Determine the [x, y] coordinate at the center of the cell enclosing the given text.  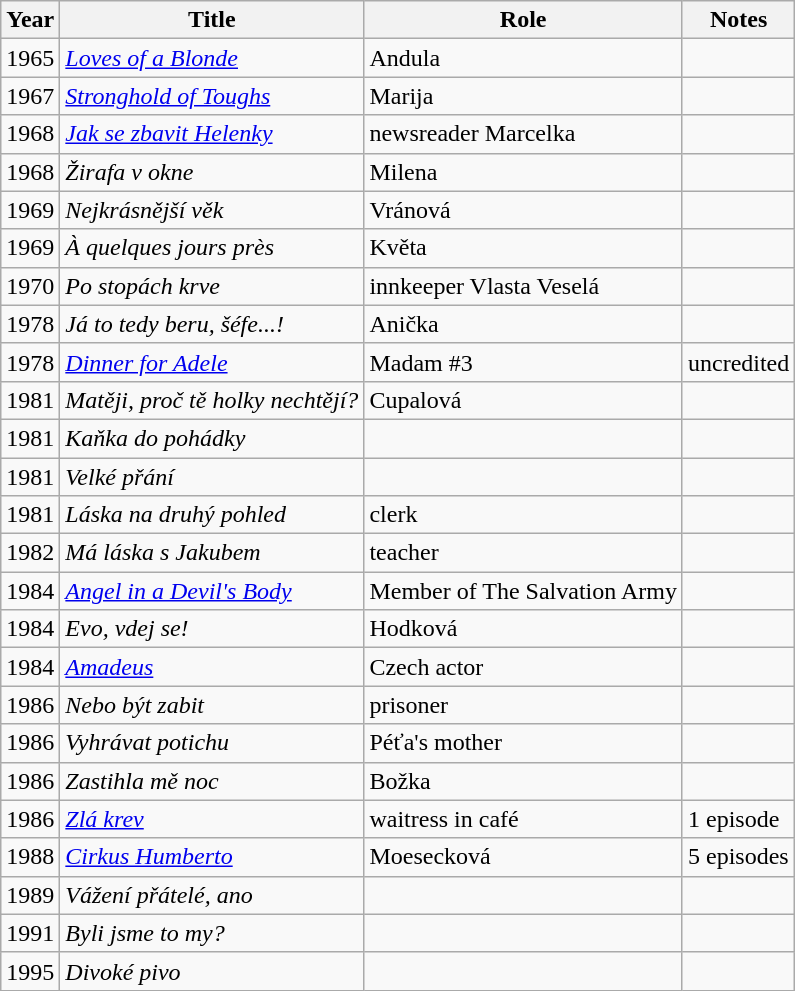
Andula [524, 58]
1967 [30, 96]
Cirkus Humberto [212, 857]
Zastihla mě noc [212, 781]
1991 [30, 933]
1989 [30, 895]
À quelques jours près [212, 248]
Hodková [524, 629]
Czech actor [524, 667]
Péťa's mother [524, 743]
Jak se zbavit Helenky [212, 134]
1 episode [738, 819]
Amadeus [212, 667]
Byli jsme to my? [212, 933]
Milena [524, 172]
Madam #3 [524, 362]
Vyhrávat potichu [212, 743]
Láska na druhý pohled [212, 515]
Já to tedy beru, šéfe...! [212, 324]
Member of The Salvation Army [524, 591]
1965 [30, 58]
prisoner [524, 705]
Year [30, 20]
Angel in a Devil's Body [212, 591]
newsreader Marcelka [524, 134]
Květa [524, 248]
5 episodes [738, 857]
Title [212, 20]
Marija [524, 96]
Žirafa v okne [212, 172]
Moesecková [524, 857]
Cupalová [524, 400]
1988 [30, 857]
innkeeper Vlasta Veselá [524, 286]
Loves of a Blonde [212, 58]
Matěji, proč tě holky nechtějí? [212, 400]
Kaňka do pohádky [212, 438]
Vážení přátelé, ano [212, 895]
clerk [524, 515]
Po stopách krve [212, 286]
Evo, vdej se! [212, 629]
uncredited [738, 362]
Nejkrásnější věk [212, 210]
1970 [30, 286]
1982 [30, 553]
Dinner for Adele [212, 362]
Stronghold of Toughs [212, 96]
Role [524, 20]
Božka [524, 781]
Anička [524, 324]
Velké přání [212, 477]
Má láska s Jakubem [212, 553]
waitress in café [524, 819]
Nebo být zabit [212, 705]
1995 [30, 971]
Divoké pivo [212, 971]
teacher [524, 553]
Zlá krev [212, 819]
Notes [738, 20]
Vránová [524, 210]
